Pinpoint the cell where the given text exists, returning its (x, y) midpoint coordinate. 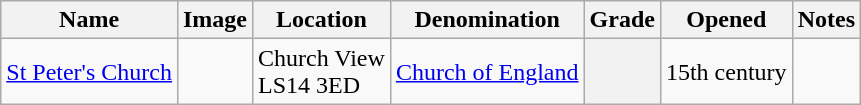
Image (214, 20)
Church of England (487, 72)
St Peter's Church (90, 72)
Location (322, 20)
Grade (622, 20)
15th century (726, 72)
Name (90, 20)
Church ViewLS14 3ED (322, 72)
Denomination (487, 20)
Notes (826, 20)
Opened (726, 20)
